Pinpoint the cell where the given text exists, returning its (X, Y) midpoint coordinate. 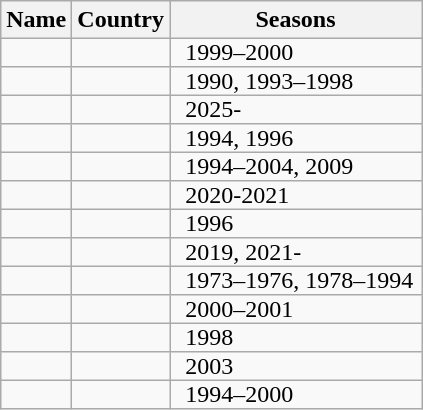
1973–1976, 1978–1994 (296, 281)
1998 (296, 338)
2019, 2021- (296, 252)
2003 (296, 366)
Seasons (296, 20)
1999–2000 (296, 53)
1996 (296, 224)
1994, 1996 (296, 138)
1990, 1993–1998 (296, 81)
1994–2000 (296, 395)
2020-2021 (296, 195)
2025- (296, 110)
1994–2004, 2009 (296, 167)
Country (121, 20)
Name (36, 20)
2000–2001 (296, 309)
